Extract the [x, y] coordinate from the center of the cell holding the provided text.  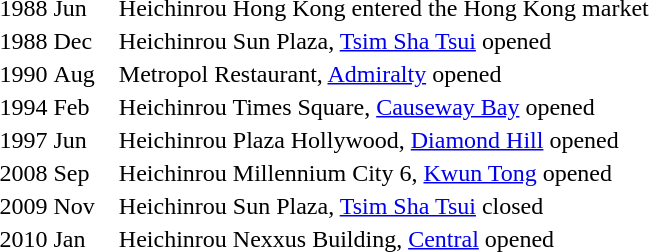
Jun [74, 140]
Sep [74, 173]
Nov [74, 206]
Aug [74, 74]
Feb [74, 107]
Dec [74, 41]
